Search for the cell housing the specified text and yield its (x, y) center coordinate. 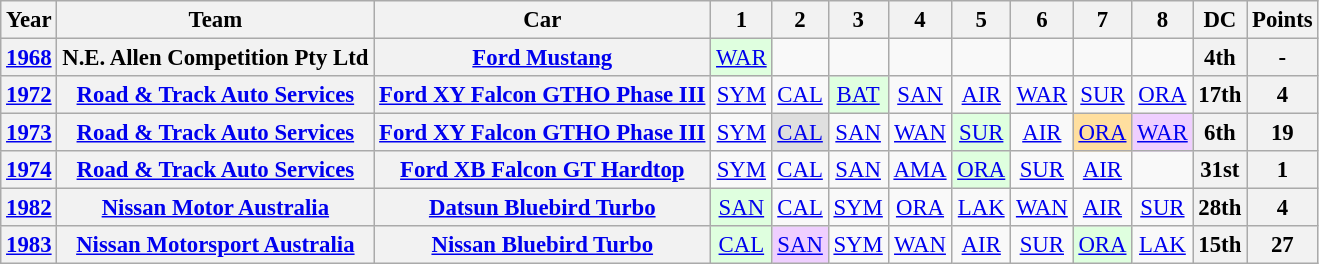
3 (858, 20)
DC (1220, 20)
6 (1042, 20)
8 (1162, 20)
6th (1220, 133)
2 (800, 20)
1973 (29, 133)
N.E. Allen Competition Pty Ltd (216, 58)
7 (1102, 20)
19 (1282, 133)
Nissan Motorsport Australia (216, 245)
Datsun Bluebird Turbo (542, 208)
5 (982, 20)
17th (1220, 95)
Team (216, 20)
Ford Mustang (542, 58)
Nissan Bluebird Turbo (542, 245)
1968 (29, 58)
1982 (29, 208)
1983 (29, 245)
Nissan Motor Australia (216, 208)
BAT (858, 95)
27 (1282, 245)
Year (29, 20)
31st (1220, 170)
AMA (920, 170)
- (1282, 58)
Points (1282, 20)
28th (1220, 208)
1972 (29, 95)
1974 (29, 170)
15th (1220, 245)
4th (1220, 58)
Ford XB Falcon GT Hardtop (542, 170)
Car (542, 20)
